Find where the given text appears and provide that cell's center as [x, y] coordinate. 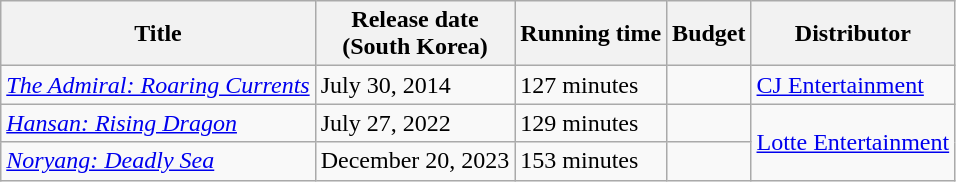
Distributor [853, 34]
Title [158, 34]
December 20, 2023 [415, 161]
153 minutes [591, 161]
Hansan: Rising Dragon [158, 123]
Release date (South Korea) [415, 34]
Budget [709, 34]
129 minutes [591, 123]
Noryang: Deadly Sea [158, 161]
Lotte Entertainment [853, 142]
July 27, 2022 [415, 123]
July 30, 2014 [415, 85]
CJ Entertainment [853, 85]
Running time [591, 34]
127 minutes [591, 85]
The Admiral: Roaring Currents [158, 85]
